Return (X, Y) of the center of cell containing provided text 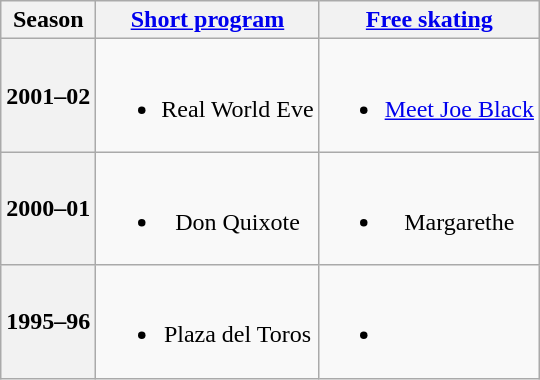
2001–02 (48, 96)
Real World Eve (208, 96)
Season (48, 20)
Don Quixote (208, 208)
Plaza del Toros (208, 322)
Meet Joe Black (429, 96)
Free skating (429, 20)
1995–96 (48, 322)
Margarethe (429, 208)
2000–01 (48, 208)
Short program (208, 20)
